Return [x, y] of the center of cell containing provided text 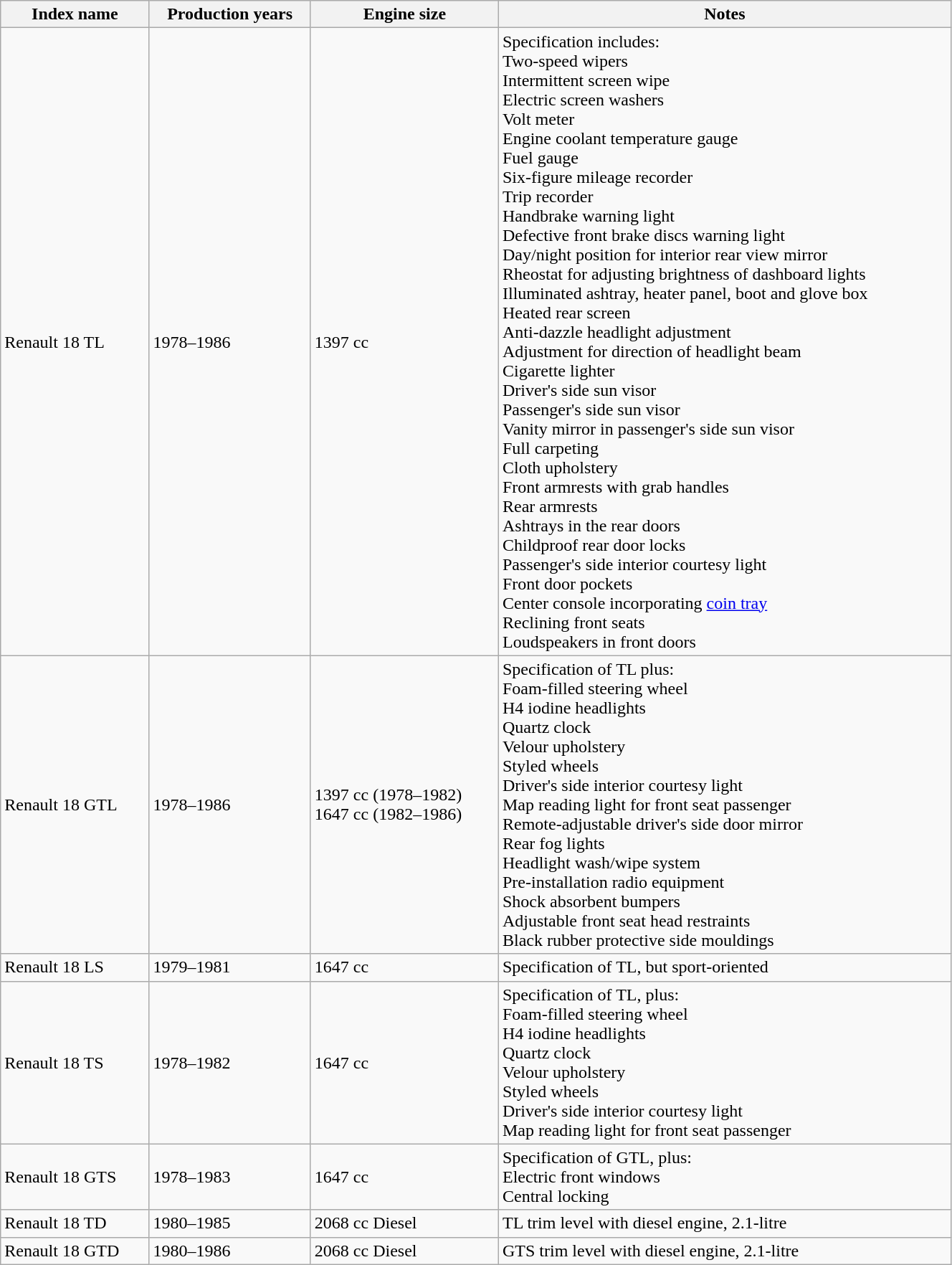
1980–1986 [229, 1251]
Index name [75, 14]
Specification of TL, but sport-oriented [724, 967]
Engine size [404, 14]
1980–1985 [229, 1223]
Renault 18 TS [75, 1063]
1978–1983 [229, 1177]
1978–1982 [229, 1063]
Renault 18 TL [75, 341]
TL trim level with diesel engine, 2.1-litre [724, 1223]
1397 cc (1978–1982)1647 cc (1982–1986) [404, 805]
Renault 18 LS [75, 967]
Renault 18 GTS [75, 1177]
Specification of GTL, plus:Electric front windows Central locking [724, 1177]
1979–1981 [229, 967]
1397 cc [404, 341]
Renault 18 TD [75, 1223]
Renault 18 GTL [75, 805]
Renault 18 GTD [75, 1251]
GTS trim level with diesel engine, 2.1-litre [724, 1251]
Notes [724, 14]
Production years [229, 14]
